Find where the given text appears and provide that cell's center as (X, Y) coordinate. 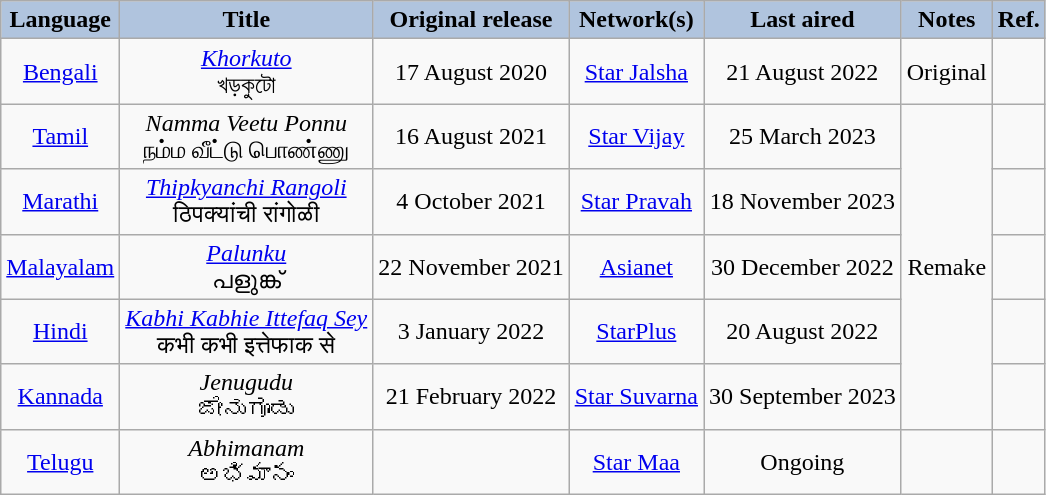
Star Jalsha (636, 72)
Namma Veetu Ponnu நம்ம வீட்டு பொண்ணு (246, 136)
22 November 2021 (471, 266)
30 September 2023 (803, 396)
21 February 2022 (471, 396)
17 August 2020 (471, 72)
20 August 2022 (803, 332)
16 August 2021 (471, 136)
Bengali (60, 72)
Hindi (60, 332)
Star Maa (636, 462)
StarPlus (636, 332)
Original release (471, 20)
Star Suvarna (636, 396)
Star Vijay (636, 136)
Ongoing (803, 462)
Title (246, 20)
Last aired (803, 20)
Star Pravah (636, 202)
Malayalam (60, 266)
Khorkuto খড়কুটো (246, 72)
Tamil (60, 136)
Ref. (1018, 20)
18 November 2023 (803, 202)
Original (946, 72)
Notes (946, 20)
Kannada (60, 396)
Remake (946, 266)
Palunku പളുങ്ക് (246, 266)
4 October 2021 (471, 202)
Abhimanam అభిమానం (246, 462)
Marathi (60, 202)
3 January 2022 (471, 332)
21 August 2022 (803, 72)
30 December 2022 (803, 266)
Asianet (636, 266)
Telugu (60, 462)
Network(s) (636, 20)
Thipkyanchi Rangoli ठिपक्यांची रांगोळी (246, 202)
25 March 2023 (803, 136)
Jenugudu ಜೇನುಗೂಡು (246, 396)
Kabhi Kabhie Ittefaq Sey कभी कभी इत्तेफाक से (246, 332)
Language (60, 20)
